Determine the (x, y) coordinate at the center of the cell enclosing the given text.  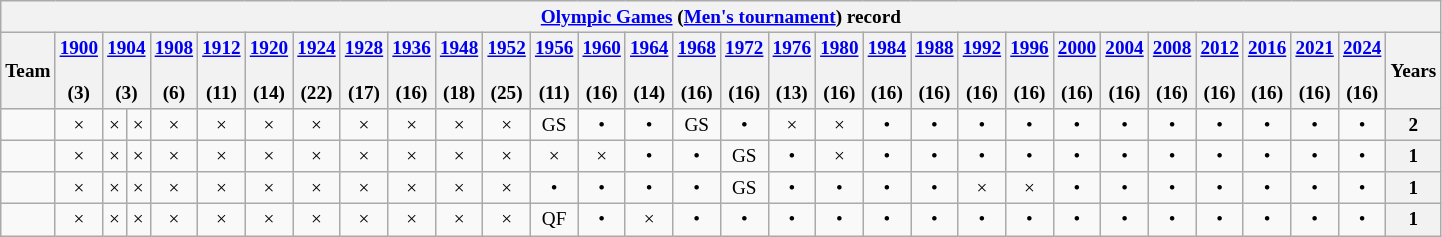
2016(16) (1267, 70)
2000(16) (1077, 70)
Years (1414, 70)
1928(17) (364, 70)
1920(14) (269, 70)
1912(11) (222, 70)
1908(6) (174, 70)
2004(16) (1125, 70)
QF (554, 220)
Olympic Games (Men's tournament) record (721, 17)
1980(16) (840, 70)
1948(18) (459, 70)
1996(16) (1030, 70)
2012(16) (1220, 70)
2021(16) (1315, 70)
1904(3) (127, 70)
Team (28, 70)
1952(25) (507, 70)
1936(16) (412, 70)
1988(16) (935, 70)
1964(14) (649, 70)
1968(16) (697, 70)
1972(16) (744, 70)
1956(11) (554, 70)
2 (1414, 125)
1976(13) (792, 70)
2024(16) (1362, 70)
2008(16) (1172, 70)
1992(16) (982, 70)
1984(16) (887, 70)
1900(3) (79, 70)
1960(16) (602, 70)
1924(22) (317, 70)
